Pinpoint the cell where the given text exists, returning its (X, Y) midpoint coordinate. 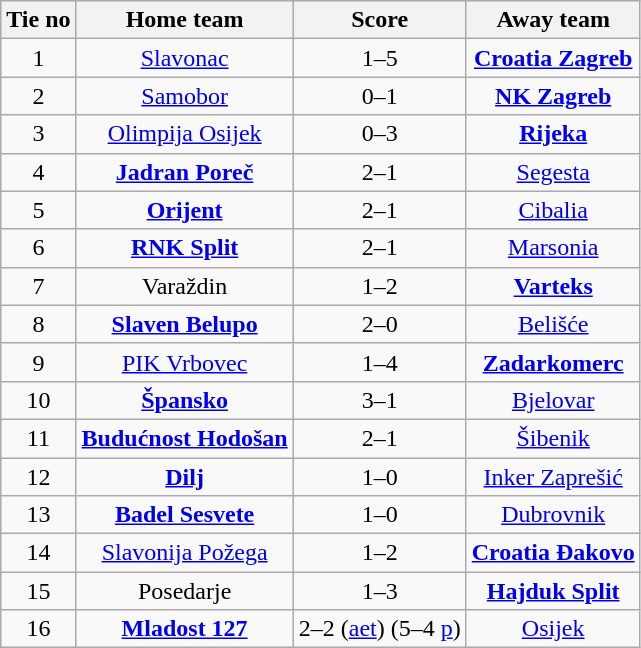
Slavonija Požega (184, 553)
Rijeka (553, 134)
2 (38, 96)
15 (38, 591)
Olimpija Osijek (184, 134)
Jadran Poreč (184, 172)
RNK Split (184, 248)
Mladost 127 (184, 629)
Cibalia (553, 210)
10 (38, 400)
6 (38, 248)
Šibenik (553, 438)
0–3 (380, 134)
Špansko (184, 400)
Budućnost Hodošan (184, 438)
Bjelovar (553, 400)
13 (38, 515)
5 (38, 210)
1–4 (380, 362)
16 (38, 629)
Inker Zaprešić (553, 477)
Varaždin (184, 286)
Croatia Đakovo (553, 553)
Marsonia (553, 248)
Orijent (184, 210)
Zadarkomerc (553, 362)
3 (38, 134)
Slaven Belupo (184, 324)
Dubrovnik (553, 515)
11 (38, 438)
Croatia Zagreb (553, 58)
Varteks (553, 286)
12 (38, 477)
1 (38, 58)
8 (38, 324)
14 (38, 553)
2–0 (380, 324)
4 (38, 172)
1–3 (380, 591)
Segesta (553, 172)
2–2 (aet) (5–4 p) (380, 629)
NK Zagreb (553, 96)
Away team (553, 20)
Hajduk Split (553, 591)
Posedarje (184, 591)
9 (38, 362)
Slavonac (184, 58)
Home team (184, 20)
Dilj (184, 477)
PIK Vrbovec (184, 362)
Belišće (553, 324)
Samobor (184, 96)
7 (38, 286)
0–1 (380, 96)
3–1 (380, 400)
Badel Sesvete (184, 515)
Tie no (38, 20)
1–5 (380, 58)
Osijek (553, 629)
Score (380, 20)
